Extract the [X, Y] coordinate from the center of the cell holding the provided text.  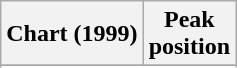
Chart (1999) [72, 34]
Peakposition [189, 34]
